Return the [x, y] coordinate for the center point of the cell that contains the specified text.  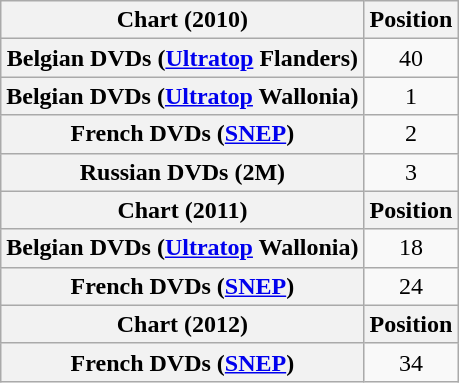
Russian DVDs (2M) [182, 172]
34 [411, 362]
24 [411, 286]
18 [411, 248]
Chart (2011) [182, 210]
3 [411, 172]
Chart (2010) [182, 20]
1 [411, 96]
2 [411, 134]
Chart (2012) [182, 324]
40 [411, 58]
Belgian DVDs (Ultratop Flanders) [182, 58]
